Find where the given text appears and provide that cell's center as (X, Y) coordinate. 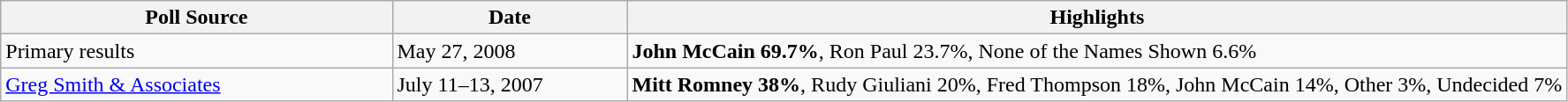
Mitt Romney 38%, Rudy Giuliani 20%, Fred Thompson 18%, John McCain 14%, Other 3%, Undecided 7% (1097, 84)
July 11–13, 2007 (510, 84)
May 27, 2008 (510, 51)
John McCain 69.7%, Ron Paul 23.7%, None of the Names Shown 6.6% (1097, 51)
Poll Source (196, 18)
Date (510, 18)
Primary results (196, 51)
Highlights (1097, 18)
Greg Smith & Associates (196, 84)
